Determine the (x, y) coordinate at the center of the cell enclosing the given text.  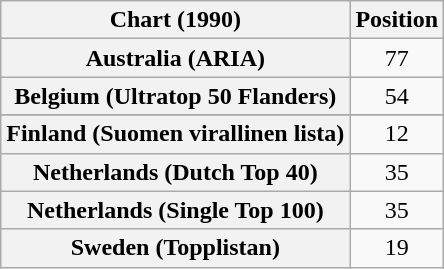
12 (397, 134)
Netherlands (Single Top 100) (176, 210)
Sweden (Topplistan) (176, 248)
Position (397, 20)
Chart (1990) (176, 20)
Australia (ARIA) (176, 58)
Belgium (Ultratop 50 Flanders) (176, 96)
54 (397, 96)
Netherlands (Dutch Top 40) (176, 172)
Finland (Suomen virallinen lista) (176, 134)
19 (397, 248)
77 (397, 58)
